Determine the [x, y] coordinate at the center of the cell enclosing the given text.  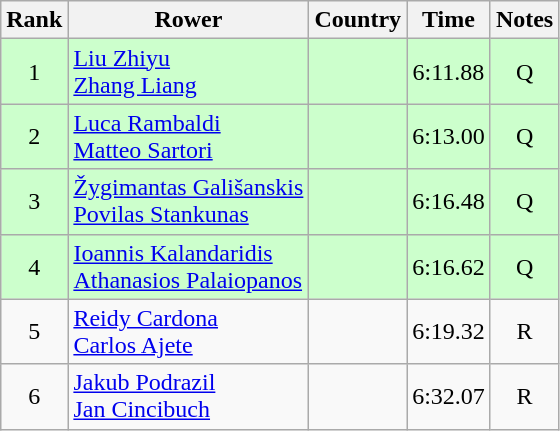
Reidy CardonaCarlos Ajete [188, 332]
4 [34, 266]
6:11.88 [449, 72]
6:32.07 [449, 396]
Ioannis KalandaridisAthanasios Palaiopanos [188, 266]
3 [34, 202]
2 [34, 136]
Rower [188, 20]
6 [34, 396]
Rank [34, 20]
Liu ZhiyuZhang Liang [188, 72]
Luca RambaldiMatteo Sartori [188, 136]
6:13.00 [449, 136]
Country [358, 20]
1 [34, 72]
6:16.48 [449, 202]
Žygimantas GališanskisPovilas Stankunas [188, 202]
Notes [524, 20]
5 [34, 332]
6:16.62 [449, 266]
6:19.32 [449, 332]
Jakub PodrazilJan Cincibuch [188, 396]
Time [449, 20]
